From the cell containing the given text, extract its center point as [x, y] coordinate. 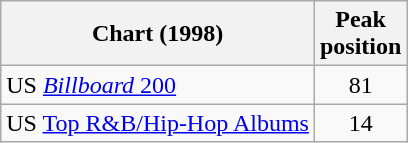
14 [360, 123]
US Top R&B/Hip-Hop Albums [158, 123]
US Billboard 200 [158, 85]
81 [360, 85]
Peakposition [360, 34]
Chart (1998) [158, 34]
